Determine the [X, Y] coordinate at the center of the cell enclosing the given text.  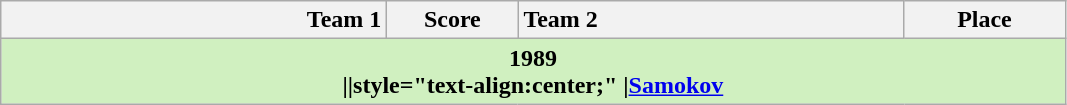
Team 1 [194, 20]
Team 2 [711, 20]
Place [984, 20]
Score [452, 20]
1989||style="text-align:center;" |Samokov [533, 72]
